Detect which cell encompasses the target text, then output its (X, Y) center coordinate. 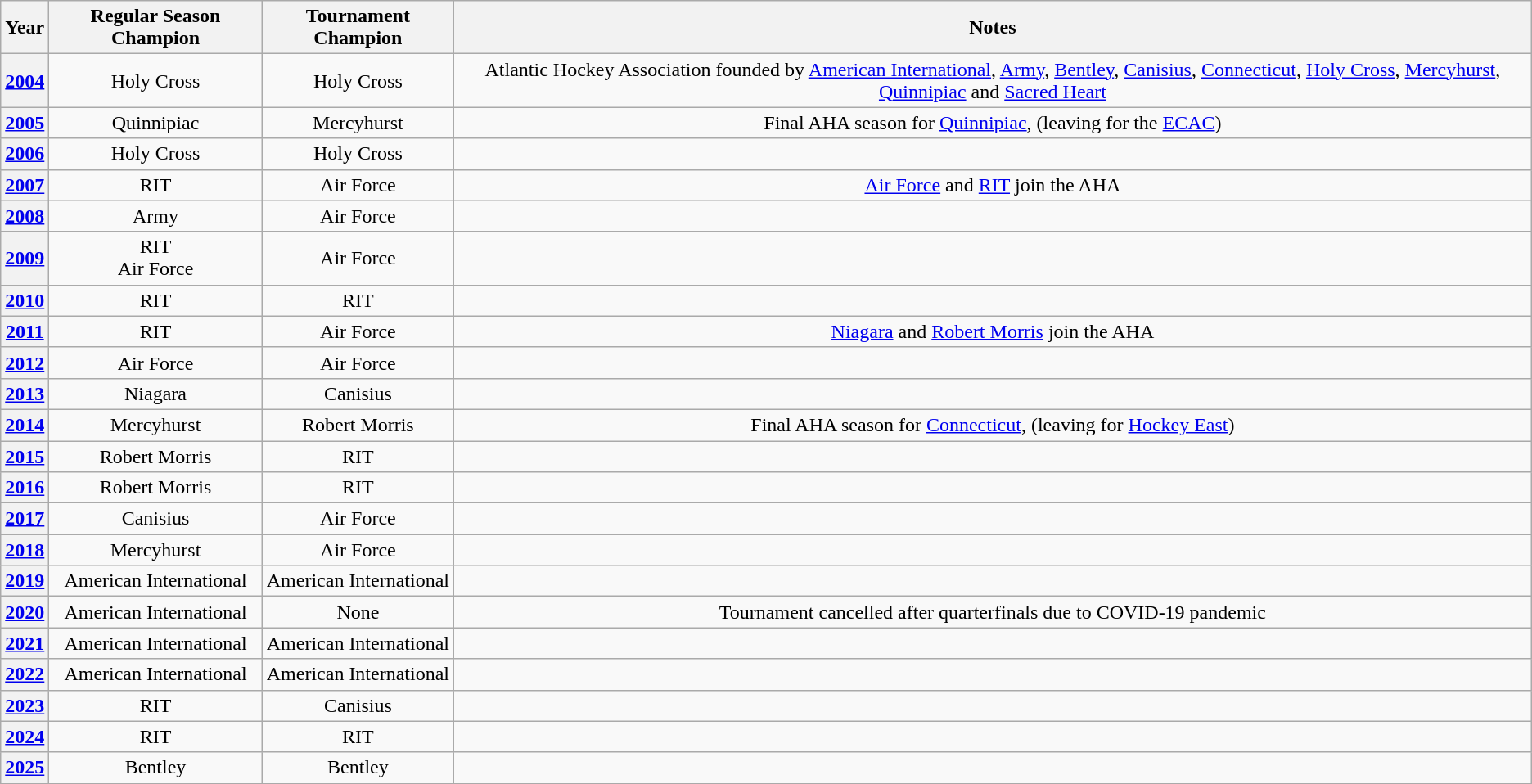
2012 (25, 363)
2025 (25, 768)
2007 (25, 185)
Tournament Champion (358, 28)
2017 (25, 519)
2024 (25, 737)
Air Force and RIT join the AHA (994, 185)
2021 (25, 643)
2004 (25, 80)
2018 (25, 550)
2015 (25, 456)
2006 (25, 154)
Year (25, 28)
2010 (25, 300)
2005 (25, 123)
2009 (25, 259)
Final AHA season for Connecticut, (leaving for Hockey East) (994, 425)
2023 (25, 705)
Niagara and Robert Morris join the AHA (994, 331)
2020 (25, 612)
Final AHA season for Quinnipiac, (leaving for the ECAC) (994, 123)
2008 (25, 216)
2013 (25, 394)
2022 (25, 674)
None (358, 612)
Quinnipiac (155, 123)
2019 (25, 581)
2011 (25, 331)
Army (155, 216)
Tournament cancelled after quarterfinals due to COVID-19 pandemic (994, 612)
Regular Season Champion (155, 28)
Niagara (155, 394)
RITAir Force (155, 259)
Notes (994, 28)
2016 (25, 488)
2014 (25, 425)
